Identify which cell holds the provided text, then report its [x, y] central coordinate. 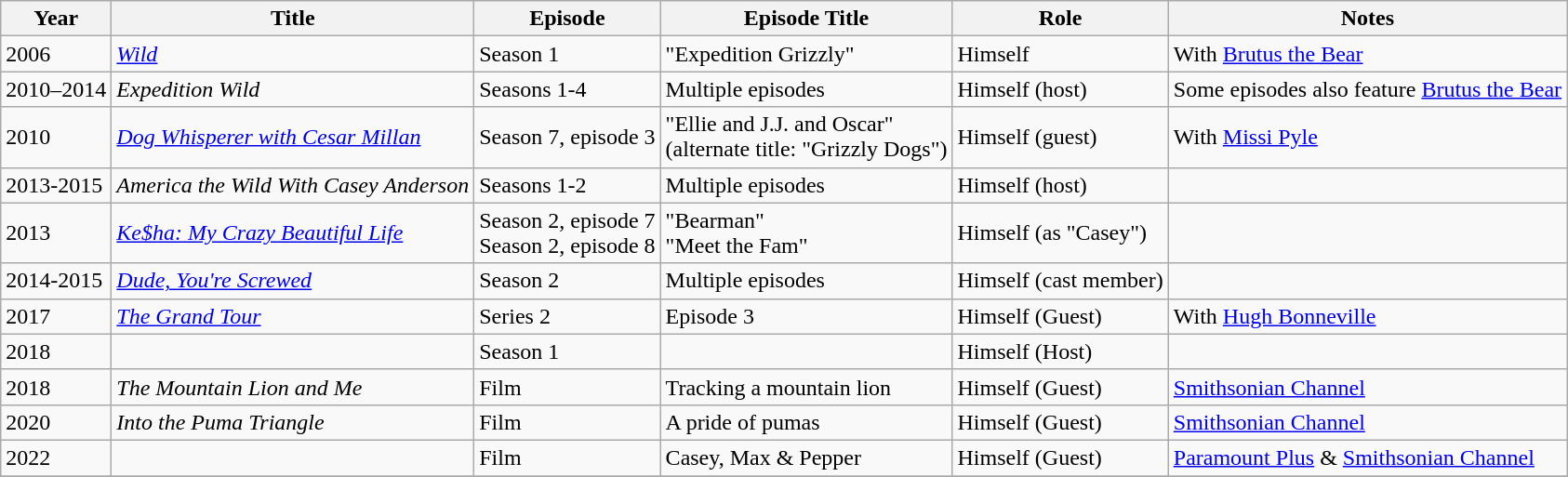
The Mountain Lion and Me [293, 387]
America the Wild With Casey Anderson [293, 185]
Seasons 1-2 [567, 185]
With Hugh Bonneville [1367, 316]
Himself (Host) [1060, 351]
Expedition Wild [293, 89]
2006 [56, 54]
The Grand Tour [293, 316]
Episode 3 [806, 316]
2010–2014 [56, 89]
Year [56, 19]
2013-2015 [56, 185]
Paramount Plus & Smithsonian Channel [1367, 457]
2014-2015 [56, 281]
Himself (cast member) [1060, 281]
With Brutus the Bear [1367, 54]
2020 [56, 422]
Role [1060, 19]
Seasons 1-4 [567, 89]
Title [293, 19]
"Ellie and J.J. and Oscar"(alternate title: "Grizzly Dogs") [806, 138]
2022 [56, 457]
Dog Whisperer with Cesar Millan [293, 138]
Casey, Max & Pepper [806, 457]
With Missi Pyle [1367, 138]
Himself (guest) [1060, 138]
Himself [1060, 54]
"Bearman""Meet the Fam" [806, 232]
Episode Title [806, 19]
Tracking a mountain lion [806, 387]
Wild [293, 54]
"Expedition Grizzly" [806, 54]
Ke$ha: My Crazy Beautiful Life [293, 232]
Season 7, episode 3 [567, 138]
Season 2 [567, 281]
Into the Puma Triangle [293, 422]
2013 [56, 232]
Notes [1367, 19]
Season 2, episode 7Season 2, episode 8 [567, 232]
2017 [56, 316]
2010 [56, 138]
Dude, You're Screwed [293, 281]
Series 2 [567, 316]
Episode [567, 19]
Some episodes also feature Brutus the Bear [1367, 89]
A pride of pumas [806, 422]
Himself (as "Casey") [1060, 232]
